Extract the [X, Y] coordinate from the center of the cell holding the provided text.  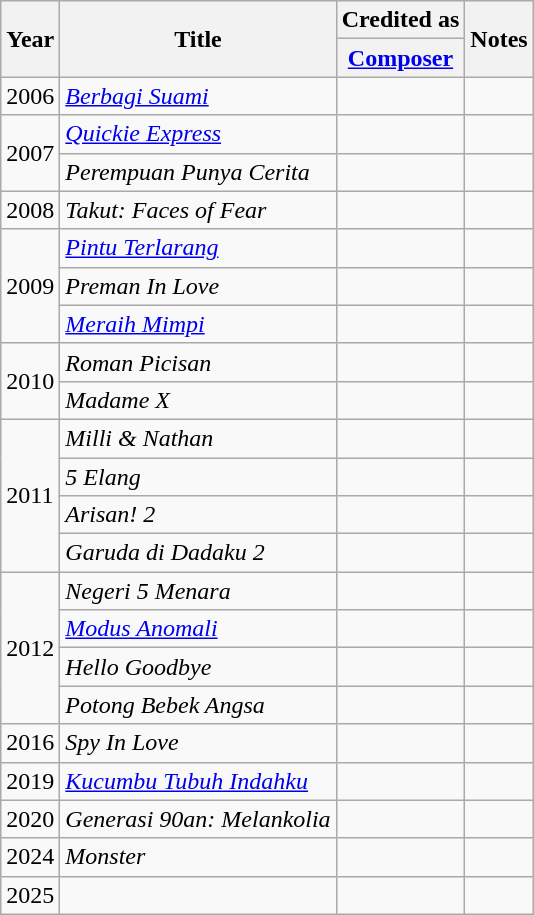
Negeri 5 Menara [198, 591]
Pintu Terlarang [198, 248]
2009 [30, 286]
Berbagi Suami [198, 96]
Roman Picisan [198, 362]
Generasi 90an: Melankolia [198, 819]
Credited as [400, 20]
Madame X [198, 400]
Meraih Mimpi [198, 324]
Takut: Faces of Fear [198, 210]
Monster [198, 857]
2025 [30, 895]
Milli & Nathan [198, 438]
Arisan! 2 [198, 515]
2011 [30, 495]
Title [198, 39]
Hello Goodbye [198, 667]
Composer [400, 58]
Perempuan Punya Cerita [198, 172]
Year [30, 39]
Modus Anomali [198, 629]
Spy In Love [198, 743]
Kucumbu Tubuh Indahku [198, 781]
2024 [30, 857]
2006 [30, 96]
2019 [30, 781]
Quickie Express [198, 134]
Potong Bebek Angsa [198, 705]
2012 [30, 648]
2010 [30, 381]
Garuda di Dadaku 2 [198, 553]
2016 [30, 743]
2008 [30, 210]
2020 [30, 819]
2007 [30, 153]
5 Elang [198, 477]
Notes [499, 39]
Preman In Love [198, 286]
